Locate the cell with the specified text and output its (X, Y) center coordinate. 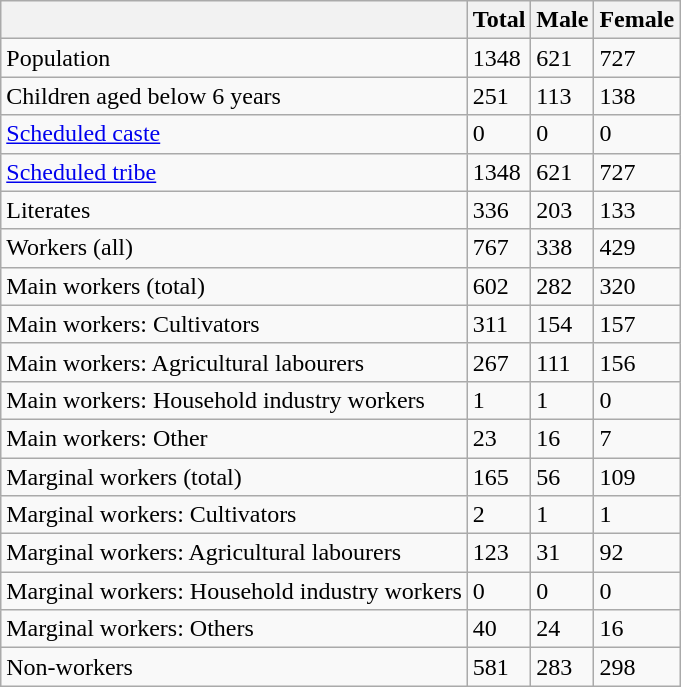
56 (562, 477)
203 (562, 210)
Main workers: Other (234, 438)
109 (637, 477)
113 (562, 96)
283 (562, 667)
320 (637, 286)
123 (499, 553)
Female (637, 20)
298 (637, 667)
31 (562, 553)
165 (499, 477)
Workers (all) (234, 248)
Main workers: Cultivators (234, 324)
Marginal workers: Household industry workers (234, 591)
Marginal workers (total) (234, 477)
2 (499, 515)
23 (499, 438)
111 (562, 362)
767 (499, 248)
40 (499, 629)
24 (562, 629)
138 (637, 96)
92 (637, 553)
429 (637, 248)
Children aged below 6 years (234, 96)
581 (499, 667)
154 (562, 324)
Literates (234, 210)
Non-workers (234, 667)
267 (499, 362)
Population (234, 58)
Main workers (total) (234, 286)
156 (637, 362)
133 (637, 210)
282 (562, 286)
311 (499, 324)
602 (499, 286)
Marginal workers: Agricultural labourers (234, 553)
Marginal workers: Cultivators (234, 515)
Scheduled caste (234, 134)
Main workers: Agricultural labourers (234, 362)
Main workers: Household industry workers (234, 400)
7 (637, 438)
Male (562, 20)
251 (499, 96)
157 (637, 324)
Scheduled tribe (234, 172)
Marginal workers: Others (234, 629)
338 (562, 248)
Total (499, 20)
336 (499, 210)
